Return the [X, Y] coordinate for the center point of the cell that contains the specified text.  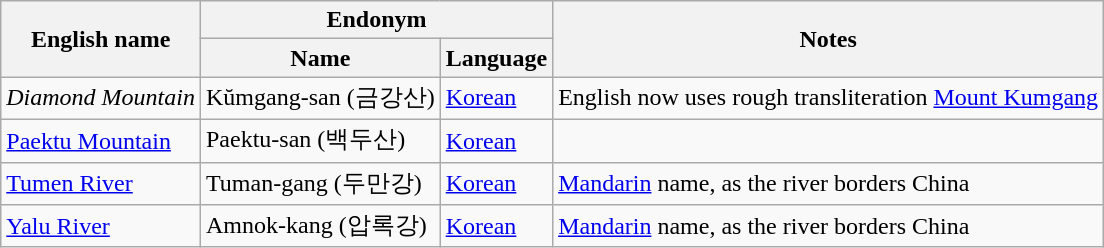
Paektu Mountain [101, 140]
Endonym [376, 20]
Tuman-gang (두만강) [320, 184]
English name [101, 39]
English now uses rough transliteration Mount Kumgang [828, 98]
Yalu River [101, 226]
Kŭmgang-san (금강산) [320, 98]
Language [496, 58]
Amnok-kang (압록강) [320, 226]
Diamond Mountain [101, 98]
Notes [828, 39]
Name [320, 58]
Tumen River [101, 184]
Paektu-san (백두산) [320, 140]
